Detect which cell encompasses the target text, then output its [x, y] center coordinate. 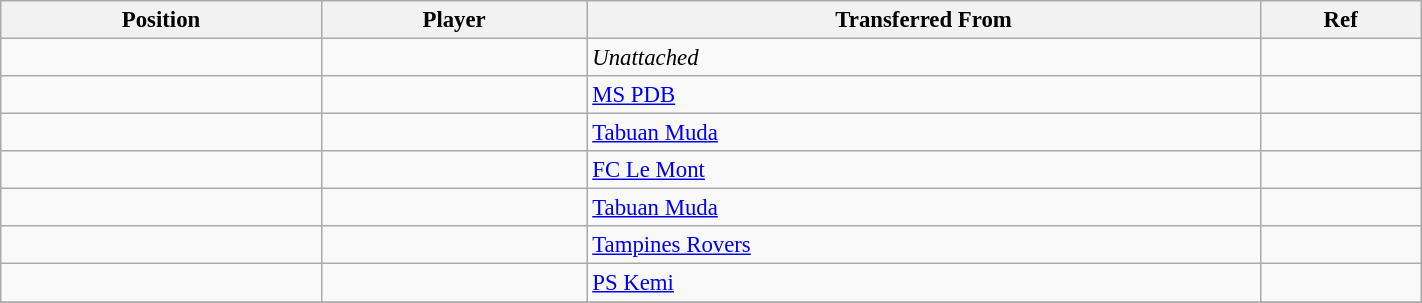
Player [454, 20]
Position [162, 20]
FC Le Mont [924, 170]
PS Kemi [924, 283]
Transferred From [924, 20]
Unattached [924, 58]
Tampines Rovers [924, 245]
MS PDB [924, 95]
Ref [1340, 20]
